Return the [X, Y] coordinate for the center point of the cell that contains the specified text.  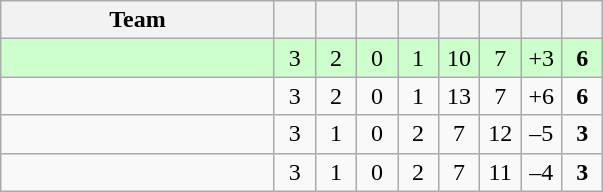
10 [460, 58]
+6 [542, 96]
12 [500, 134]
–5 [542, 134]
13 [460, 96]
–4 [542, 172]
11 [500, 172]
Team [138, 20]
+3 [542, 58]
